Pinpoint the cell where the given text exists, returning its (x, y) midpoint coordinate. 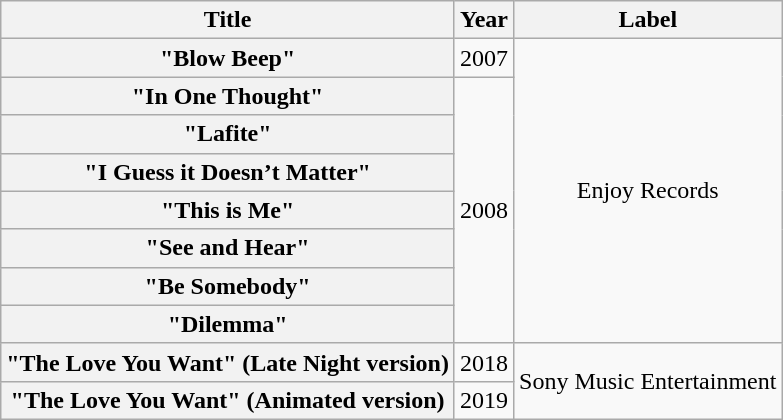
"In One Thought" (228, 96)
2007 (484, 58)
"I Guess it Doesn’t Matter" (228, 172)
"Blow Beep" (228, 58)
Sony Music Entertainment (648, 381)
Title (228, 20)
"The Love You Want" (Animated version) (228, 400)
2018 (484, 362)
Year (484, 20)
"This is Me" (228, 210)
"Dilemma" (228, 324)
Enjoy Records (648, 191)
"See and Hear" (228, 248)
Label (648, 20)
"Be Somebody" (228, 286)
2019 (484, 400)
"The Love You Want" (Late Night version) (228, 362)
"Lafite" (228, 134)
2008 (484, 210)
